Output the (X, Y) coordinate of the center of the cell containing the given text.  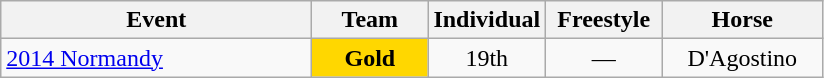
2014 Normandy (156, 58)
Horse (742, 20)
Individual (487, 20)
D'Agostino (742, 58)
— (604, 58)
19th (487, 58)
Gold (370, 58)
Team (370, 20)
Event (156, 20)
Freestyle (604, 20)
